Detect which cell encompasses the target text, then output its [X, Y] center coordinate. 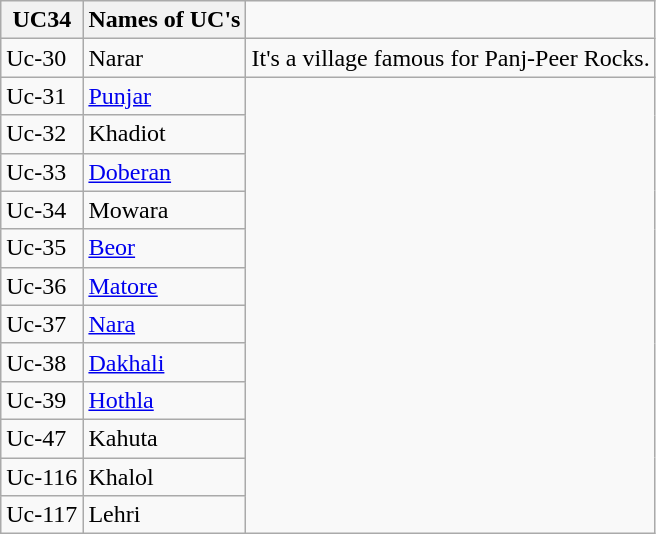
Uc-30 [42, 58]
Mowara [164, 210]
Beor [164, 248]
It's a village famous for Panj-Peer Rocks. [450, 58]
Khalol [164, 477]
Uc-38 [42, 362]
Lehri [164, 515]
Uc-31 [42, 96]
UC34 [42, 20]
Dakhali [164, 362]
Uc-37 [42, 324]
Doberan [164, 172]
Nara [164, 324]
Uc-117 [42, 515]
Uc-116 [42, 477]
Uc-35 [42, 248]
Names of UC's [164, 20]
Uc-47 [42, 438]
Uc-39 [42, 400]
Matore [164, 286]
Punjar [164, 96]
Kahuta [164, 438]
Hothla [164, 400]
Khadiot [164, 134]
Uc-36 [42, 286]
Narar [164, 58]
Uc-33 [42, 172]
Uc-32 [42, 134]
Uc-34 [42, 210]
